Detect which cell encompasses the target text, then output its (x, y) center coordinate. 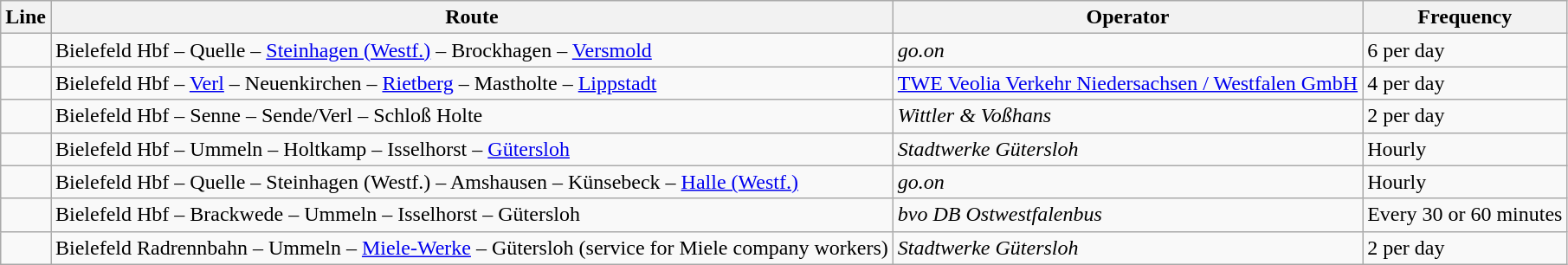
Frequency (1465, 17)
Bielefeld Hbf – Verl – Neuenkirchen – Rietberg – Mastholte – Lippstadt (471, 83)
Bielefeld Hbf – Brackwede – Ummeln – Isselhorst – Gütersloh (471, 215)
6 per day (1465, 50)
4 per day (1465, 83)
Bielefeld Hbf – Senne – Sende/Verl – Schloß Holte (471, 116)
Bielefeld Hbf – Quelle – Steinhagen (Westf.) – Amshausen – Künsebeck – Halle (Westf.) (471, 182)
Bielefeld Hbf – Quelle – Steinhagen (Westf.) – Brockhagen – Versmold (471, 50)
Every 30 or 60 minutes (1465, 215)
Line (26, 17)
Wittler & Voßhans (1127, 116)
Bielefeld Hbf – Ummeln – Holtkamp – Isselhorst – Gütersloh (471, 149)
bvo DB Ostwestfalenbus (1127, 215)
Bielefeld Radrennbahn – Ummeln – Miele-Werke – Gütersloh (service for Miele company workers) (471, 248)
TWE Veolia Verkehr Niedersachsen / Westfalen GmbH (1127, 83)
Operator (1127, 17)
Route (471, 17)
